Detect which cell encompasses the target text, then output its [X, Y] center coordinate. 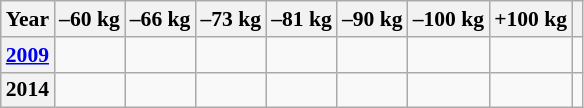
–66 kg [160, 19]
–60 kg [90, 19]
2009 [28, 55]
–81 kg [302, 19]
–90 kg [372, 19]
2014 [28, 90]
+100 kg [530, 19]
–100 kg [448, 19]
Year [28, 19]
–73 kg [230, 19]
